Return the (x, y) coordinate for the center point of the cell that contains the specified text.  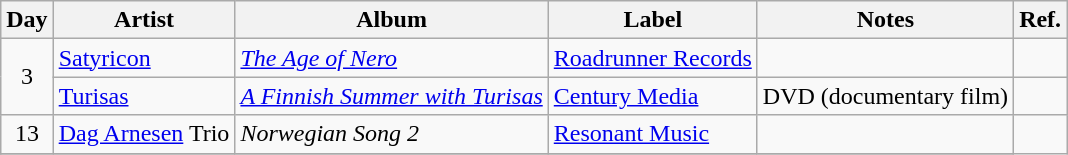
Roadrunner Records (652, 58)
Artist (144, 20)
Century Media (652, 96)
Album (392, 20)
The Age of Nero (392, 58)
Turisas (144, 96)
13 (27, 134)
Dag Arnesen Trio (144, 134)
Satyricon (144, 58)
Label (652, 20)
DVD (documentary film) (885, 96)
Resonant Music (652, 134)
3 (27, 77)
A Finnish Summer with Turisas (392, 96)
Notes (885, 20)
Ref. (1040, 20)
Norwegian Song 2 (392, 134)
Day (27, 20)
